Search for the cell housing the specified text and yield its (x, y) center coordinate. 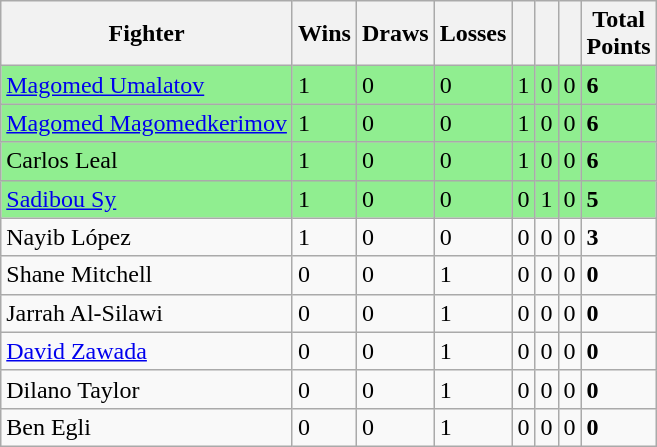
Wins (324, 34)
Sadibou Sy (147, 199)
3 (618, 237)
Ben Egli (147, 427)
Draws (395, 34)
Losses (473, 34)
Shane Mitchell (147, 275)
5 (618, 199)
Jarrah Al-Silawi (147, 313)
Magomed Umalatov (147, 85)
Total Points (618, 34)
Magomed Magomedkerimov (147, 123)
Fighter (147, 34)
Nayib López (147, 237)
Dilano Taylor (147, 389)
David Zawada (147, 351)
Carlos Leal (147, 161)
